For the text-containing cell, return its midpoint in [x, y] coordinate format. 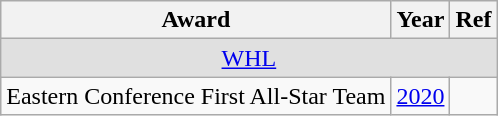
Ref [474, 20]
Eastern Conference First All-Star Team [196, 96]
Award [196, 20]
2020 [420, 96]
Year [420, 20]
WHL [249, 58]
